Find where the given text appears and provide that cell's center as (x, y) coordinate. 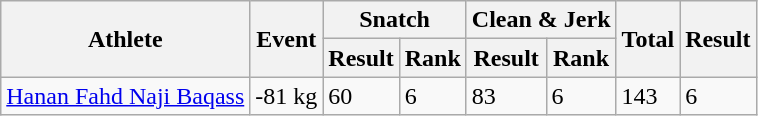
Hanan Fahd Naji Baqass (126, 96)
Total (648, 39)
143 (648, 96)
83 (506, 96)
Event (286, 39)
60 (361, 96)
-81 kg (286, 96)
Clean & Jerk (541, 20)
Snatch (395, 20)
Athlete (126, 39)
